Output the (x, y) coordinate of the center of the cell containing the given text.  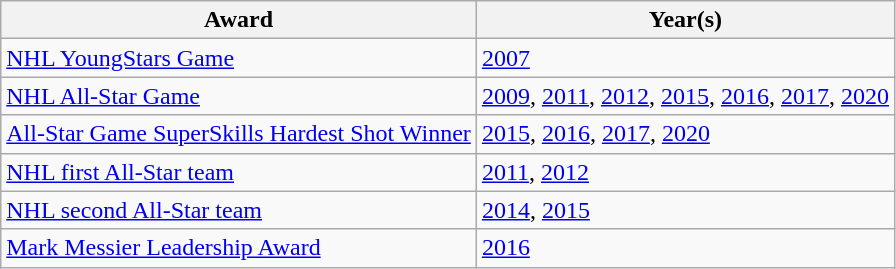
NHL All-Star Game (239, 96)
Year(s) (685, 20)
2016 (685, 248)
2007 (685, 58)
Award (239, 20)
2014, 2015 (685, 210)
NHL YoungStars Game (239, 58)
Mark Messier Leadership Award (239, 248)
NHL first All-Star team (239, 172)
2011, 2012 (685, 172)
NHL second All-Star team (239, 210)
All-Star Game SuperSkills Hardest Shot Winner (239, 134)
2009, 2011, 2012, 2015, 2016, 2017, 2020 (685, 96)
2015, 2016, 2017, 2020 (685, 134)
